Determine the (x, y) coordinate at the center of the cell enclosing the given text.  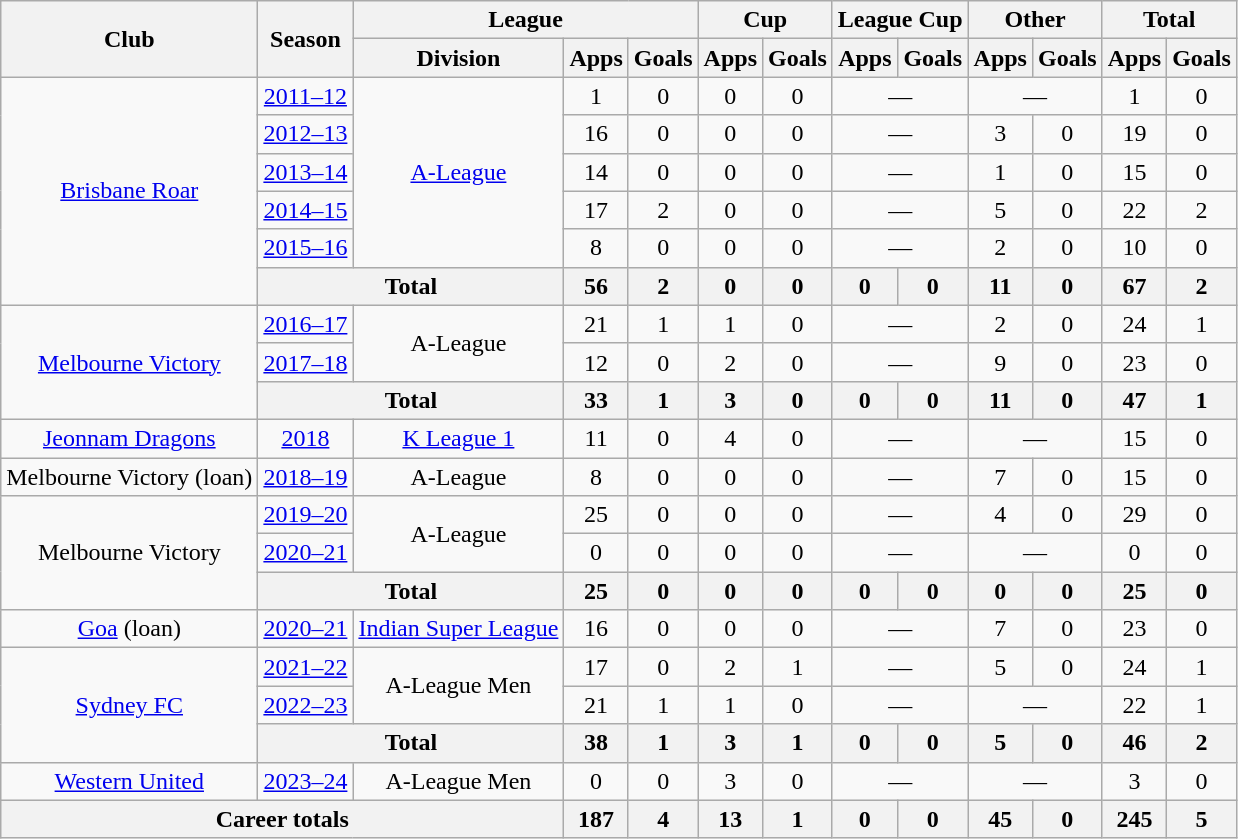
187 (596, 819)
2015–16 (306, 248)
2022–23 (306, 705)
12 (596, 362)
Cup (765, 20)
45 (1000, 819)
67 (1134, 286)
14 (596, 172)
K League 1 (458, 438)
33 (596, 400)
Season (306, 39)
19 (1134, 134)
2013–14 (306, 172)
Other (1035, 20)
2017–18 (306, 362)
Goa (loan) (130, 629)
2016–17 (306, 324)
10 (1134, 248)
2011–12 (306, 96)
2018 (306, 438)
29 (1134, 515)
2019–20 (306, 515)
47 (1134, 400)
Western United (130, 781)
245 (1134, 819)
League (526, 20)
2012–13 (306, 134)
Sydney FC (130, 705)
Jeonnam Dragons (130, 438)
9 (1000, 362)
2021–22 (306, 667)
56 (596, 286)
13 (730, 819)
Brisbane Roar (130, 191)
2018–19 (306, 477)
Club (130, 39)
2014–15 (306, 210)
38 (596, 743)
Career totals (282, 819)
Division (458, 58)
2023–24 (306, 781)
Indian Super League (458, 629)
46 (1134, 743)
Melbourne Victory (loan) (130, 477)
League Cup (900, 20)
